Scan for the cell matching the given text and deliver its [X, Y] coordinate at center. 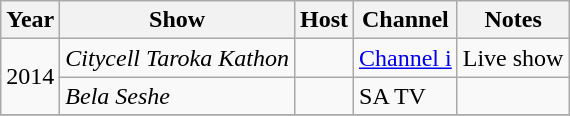
Channel i [406, 58]
Citycell Taroka Kathon [178, 58]
Notes [513, 20]
Show [178, 20]
Channel [406, 20]
SA TV [406, 96]
Bela Seshe [178, 96]
Host [324, 20]
Live show [513, 58]
Year [30, 20]
2014 [30, 77]
